Determine the [X, Y] coordinate at the center of the cell enclosing the given text.  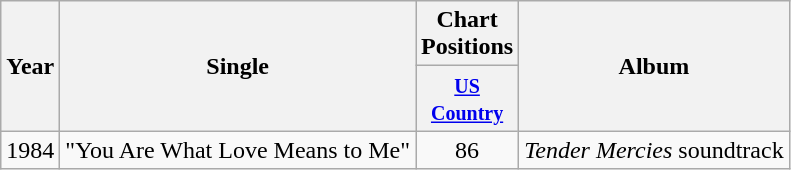
Year [30, 66]
Chart Positions [468, 34]
"You Are What Love Means to Me" [238, 150]
86 [468, 150]
Album [654, 66]
1984 [30, 150]
US Country [468, 98]
Single [238, 66]
Tender Mercies soundtrack [654, 150]
